Provide the [X, Y] coordinate of the cell's center where the given text is located.  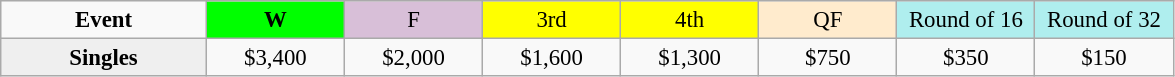
$750 [828, 58]
4th [690, 20]
3rd [552, 20]
$2,000 [413, 58]
Round of 32 [1104, 20]
$350 [966, 58]
$150 [1104, 58]
Singles [104, 58]
Event [104, 20]
$3,400 [275, 58]
F [413, 20]
W [275, 20]
$1,300 [690, 58]
$1,600 [552, 58]
QF [828, 20]
Round of 16 [966, 20]
